Detect which cell encompasses the target text, then output its [x, y] center coordinate. 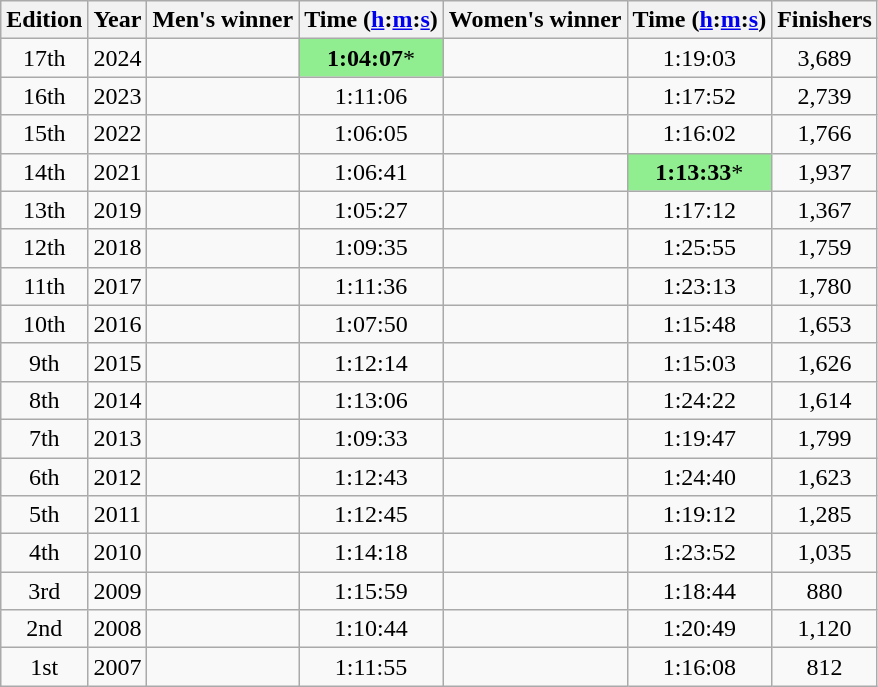
1:12:43 [372, 477]
1,367 [825, 210]
2015 [118, 362]
1st [44, 667]
1:10:44 [372, 629]
1:12:45 [372, 515]
Men's winner [223, 20]
2010 [118, 553]
2021 [118, 172]
1,759 [825, 248]
Year [118, 20]
1:15:48 [700, 324]
13th [44, 210]
2022 [118, 134]
2014 [118, 400]
1:19:03 [700, 58]
1:06:05 [372, 134]
3rd [44, 591]
1:11:36 [372, 286]
2009 [118, 591]
2012 [118, 477]
3,689 [825, 58]
Women's winner [535, 20]
10th [44, 324]
1:23:13 [700, 286]
1,614 [825, 400]
12th [44, 248]
1:13:33* [700, 172]
6th [44, 477]
1:16:02 [700, 134]
2019 [118, 210]
Edition [44, 20]
Finishers [825, 20]
15th [44, 134]
1,766 [825, 134]
1,653 [825, 324]
1:15:59 [372, 591]
1,623 [825, 477]
1,937 [825, 172]
1,626 [825, 362]
1,035 [825, 553]
4th [44, 553]
1:17:52 [700, 96]
1:24:40 [700, 477]
1:24:22 [700, 400]
2007 [118, 667]
2017 [118, 286]
1:06:41 [372, 172]
1:17:12 [700, 210]
880 [825, 591]
1,780 [825, 286]
8th [44, 400]
1:04:07* [372, 58]
812 [825, 667]
2023 [118, 96]
1:12:14 [372, 362]
1,120 [825, 629]
1:18:44 [700, 591]
2013 [118, 438]
2011 [118, 515]
9th [44, 362]
11th [44, 286]
2018 [118, 248]
2,739 [825, 96]
17th [44, 58]
1:11:55 [372, 667]
5th [44, 515]
1:20:49 [700, 629]
1,799 [825, 438]
1:25:55 [700, 248]
1:13:06 [372, 400]
16th [44, 96]
1:05:27 [372, 210]
1:23:52 [700, 553]
2nd [44, 629]
2016 [118, 324]
1:19:47 [700, 438]
7th [44, 438]
1:09:35 [372, 248]
1:15:03 [700, 362]
14th [44, 172]
1:16:08 [700, 667]
1,285 [825, 515]
1:19:12 [700, 515]
1:09:33 [372, 438]
2008 [118, 629]
1:11:06 [372, 96]
2024 [118, 58]
1:07:50 [372, 324]
1:14:18 [372, 553]
